Detect which cell encompasses the target text, then output its (X, Y) center coordinate. 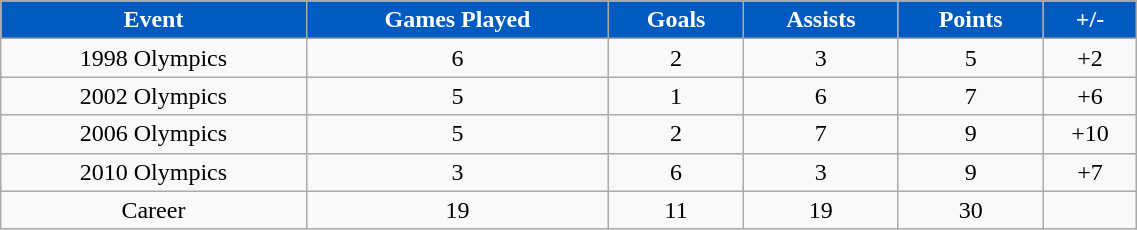
Assists (820, 20)
Event (154, 20)
+6 (1090, 96)
Points (970, 20)
2006 Olympics (154, 134)
+/- (1090, 20)
2010 Olympics (154, 172)
+2 (1090, 58)
+7 (1090, 172)
Career (154, 210)
2002 Olympics (154, 96)
+10 (1090, 134)
11 (676, 210)
Games Played (458, 20)
1 (676, 96)
1998 Olympics (154, 58)
Goals (676, 20)
30 (970, 210)
